Pinpoint the cell where the given text exists, returning its (x, y) midpoint coordinate. 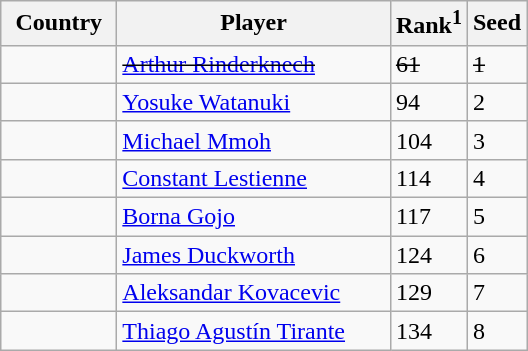
7 (496, 293)
61 (428, 64)
Michael Mmoh (254, 140)
8 (496, 331)
Arthur Rinderknech (254, 64)
Aleksandar Kovacevic (254, 293)
3 (496, 140)
Yosuke Watanuki (254, 102)
117 (428, 217)
5 (496, 217)
Constant Lestienne (254, 178)
Thiago Agustín Tirante (254, 331)
James Duckworth (254, 255)
6 (496, 255)
114 (428, 178)
1 (496, 64)
124 (428, 255)
129 (428, 293)
4 (496, 178)
Rank1 (428, 24)
134 (428, 331)
Borna Gojo (254, 217)
Country (59, 24)
104 (428, 140)
Seed (496, 24)
94 (428, 102)
Player (254, 24)
2 (496, 102)
